Return (X, Y) of the center of cell containing provided text 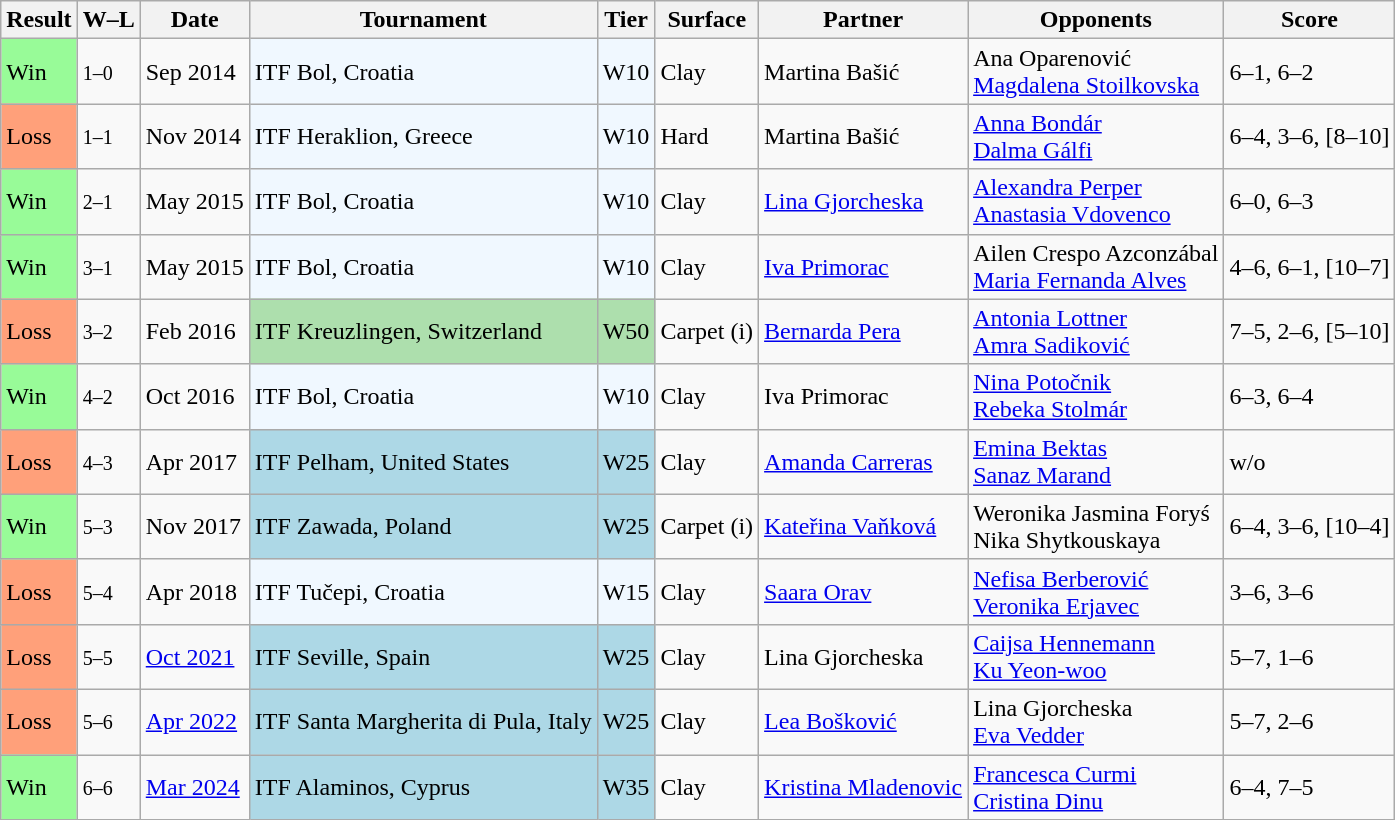
3–1 (108, 266)
Tournament (423, 20)
Oct 2016 (194, 396)
Anna Bondár Dalma Gálfi (1096, 136)
Apr 2017 (194, 462)
7–5, 2–6, [5–10] (1310, 332)
Kristina Mladenovic (864, 786)
Ana Oparenović Magdalena Stoilkovska (1096, 72)
ITF Alaminos, Cyprus (423, 786)
Lina Gjorcheska Eva Vedder (1096, 722)
Score (1310, 20)
5–5 (108, 656)
Emina Bektas Sanaz Marand (1096, 462)
6–6 (108, 786)
6–0, 6–3 (1310, 202)
ITF Santa Margherita di Pula, Italy (423, 722)
6–4, 7–5 (1310, 786)
6–4, 3–6, [10–4] (1310, 526)
Mar 2024 (194, 786)
Nov 2017 (194, 526)
Surface (707, 20)
Kateřina Vaňková (864, 526)
Sep 2014 (194, 72)
Nov 2014 (194, 136)
ITF Zawada, Poland (423, 526)
ITF Heraklion, Greece (423, 136)
2–1 (108, 202)
6–1, 6–2 (1310, 72)
Francesca Curmi Cristina Dinu (1096, 786)
W35 (626, 786)
Lea Bošković (864, 722)
Tier (626, 20)
w/o (1310, 462)
W15 (626, 592)
Hard (707, 136)
W50 (626, 332)
4–2 (108, 396)
Nefisa Berberović Veronika Erjavec (1096, 592)
5–3 (108, 526)
ITF Seville, Spain (423, 656)
6–4, 3–6, [8–10] (1310, 136)
Nina Potočnik Rebeka Stolmár (1096, 396)
ITF Kreuzlingen, Switzerland (423, 332)
Caijsa Hennemann Ku Yeon-woo (1096, 656)
Saara Orav (864, 592)
5–6 (108, 722)
4–6, 6–1, [10–7] (1310, 266)
Oct 2021 (194, 656)
6–3, 6–4 (1310, 396)
1–0 (108, 72)
W–L (108, 20)
5–7, 1–6 (1310, 656)
Apr 2022 (194, 722)
Result (39, 20)
3–2 (108, 332)
Antonia Lottner Amra Sadiković (1096, 332)
Alexandra Perper Anastasia Vdovenco (1096, 202)
Date (194, 20)
Apr 2018 (194, 592)
5–4 (108, 592)
ITF Tučepi, Croatia (423, 592)
Feb 2016 (194, 332)
5–7, 2–6 (1310, 722)
Partner (864, 20)
ITF Pelham, United States (423, 462)
Bernarda Pera (864, 332)
Amanda Carreras (864, 462)
Opponents (1096, 20)
1–1 (108, 136)
4–3 (108, 462)
Ailen Crespo Azconzábal Maria Fernanda Alves (1096, 266)
Weronika Jasmina Foryś Nika Shytkouskaya (1096, 526)
3–6, 3–6 (1310, 592)
